From the cell containing the given text, extract its center point as (x, y) coordinate. 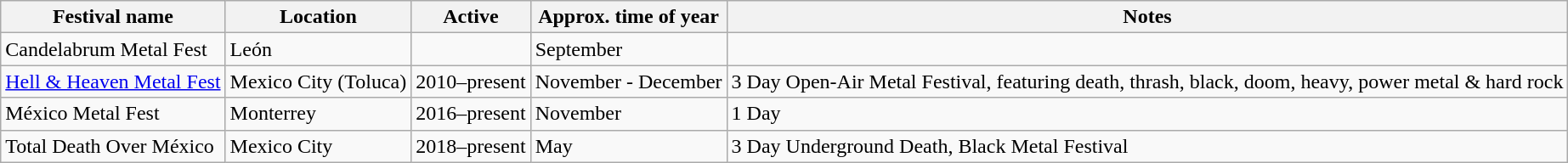
Monterrey (318, 114)
Approx. time of year (629, 17)
León (318, 49)
2016–present (471, 114)
Candelabrum Metal Fest (113, 49)
Notes (1147, 17)
May (629, 146)
Location (318, 17)
1 Day (1147, 114)
Mexico City (318, 146)
Mexico City (Toluca) (318, 81)
3 Day Underground Death, Black Metal Festival (1147, 146)
November (629, 114)
September (629, 49)
México Metal Fest (113, 114)
Total Death Over México (113, 146)
Active (471, 17)
2018–present (471, 146)
3 Day Open-Air Metal Festival, featuring death, thrash, black, doom, heavy, power metal & hard rock (1147, 81)
Hell & Heaven Metal Fest (113, 81)
2010–present (471, 81)
November - December (629, 81)
Festival name (113, 17)
